Output the [X, Y] coordinate of the center of the cell containing the given text.  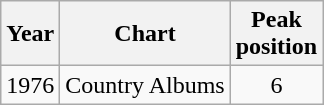
1976 [30, 85]
6 [276, 85]
Peakposition [276, 34]
Year [30, 34]
Chart [145, 34]
Country Albums [145, 85]
